Pinpoint the cell where the given text exists, returning its [X, Y] midpoint coordinate. 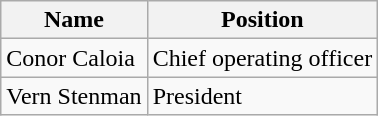
Chief operating officer [262, 58]
Vern Stenman [74, 96]
President [262, 96]
Name [74, 20]
Position [262, 20]
Conor Caloia [74, 58]
